Provide the (X, Y) coordinate of the cell's center where the given text is located.  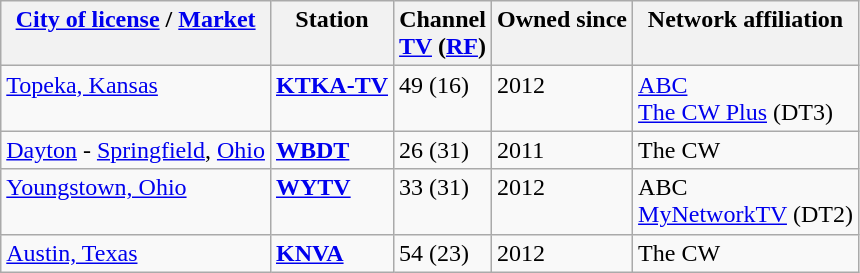
49 (16) (443, 98)
KNVA (332, 253)
Network affiliation (746, 34)
Austin, Texas (136, 253)
ChannelTV (RF) (443, 34)
2011 (562, 150)
WYTV (332, 202)
Topeka, Kansas (136, 98)
ABCMyNetworkTV (DT2) (746, 202)
ABCThe CW Plus (DT3) (746, 98)
KTKA-TV (332, 98)
33 (31) (443, 202)
City of license / Market (136, 34)
Youngstown, Ohio (136, 202)
Dayton - Springfield, Ohio (136, 150)
54 (23) (443, 253)
Station (332, 34)
WBDT (332, 150)
Owned since (562, 34)
26 (31) (443, 150)
